From the cell containing the given text, extract its center point as (X, Y) coordinate. 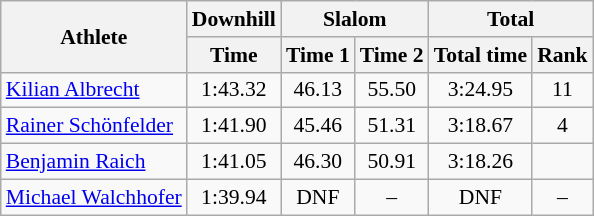
50.91 (392, 162)
Benjamin Raich (94, 162)
Slalom (355, 19)
51.31 (392, 126)
45.46 (318, 126)
1:41.05 (234, 162)
Total (511, 19)
Time 1 (318, 55)
Athlete (94, 36)
3:18.26 (480, 162)
3:18.67 (480, 126)
1:41.90 (234, 126)
Downhill (234, 19)
Rank (562, 55)
Kilian Albrecht (94, 90)
46.13 (318, 90)
Michael Walchhofer (94, 197)
Total time (480, 55)
Time 2 (392, 55)
11 (562, 90)
Rainer Schönfelder (94, 126)
55.50 (392, 90)
4 (562, 126)
46.30 (318, 162)
Time (234, 55)
1:43.32 (234, 90)
3:24.95 (480, 90)
1:39.94 (234, 197)
